Capture the cell that displays the provided text and extract its (X, Y) central coordinate. 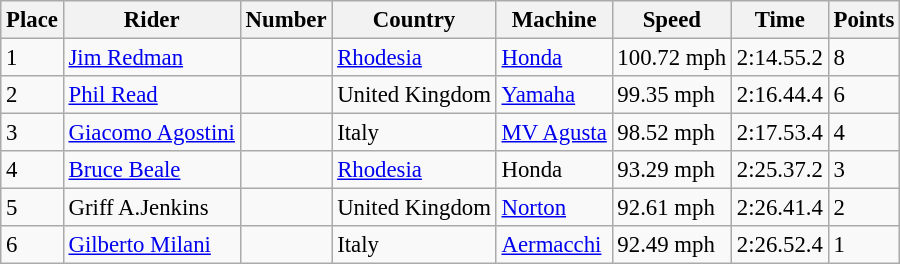
Yamaha (554, 95)
Phil Read (152, 95)
2:26.52.4 (780, 245)
92.61 mph (672, 208)
99.35 mph (672, 95)
98.52 mph (672, 133)
2:26.41.4 (780, 208)
92.49 mph (672, 245)
Country (414, 20)
Machine (554, 20)
93.29 mph (672, 170)
MV Agusta (554, 133)
Rider (152, 20)
Griff A.Jenkins (152, 208)
Points (864, 20)
Time (780, 20)
Aermacchi (554, 245)
8 (864, 58)
Bruce Beale (152, 170)
Number (286, 20)
Jim Redman (152, 58)
Speed (672, 20)
2:17.53.4 (780, 133)
100.72 mph (672, 58)
Norton (554, 208)
2:25.37.2 (780, 170)
2:14.55.2 (780, 58)
Place (32, 20)
5 (32, 208)
2:16.44.4 (780, 95)
Gilberto Milani (152, 245)
Giacomo Agostini (152, 133)
